Search for the cell housing the specified text and yield its (X, Y) center coordinate. 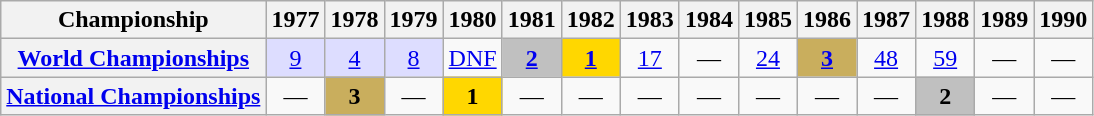
1981 (532, 20)
59 (946, 58)
1990 (1064, 20)
1985 (768, 20)
1988 (946, 20)
1983 (650, 20)
17 (650, 58)
1989 (1004, 20)
1987 (886, 20)
National Championships (134, 96)
1978 (354, 20)
Championship (134, 20)
48 (886, 58)
1979 (414, 20)
DNF (472, 58)
1984 (708, 20)
8 (414, 58)
World Championships (134, 58)
24 (768, 58)
1982 (590, 20)
4 (354, 58)
1980 (472, 20)
9 (296, 58)
1986 (826, 20)
1977 (296, 20)
